Pinpoint the cell where the given text exists, returning its [x, y] midpoint coordinate. 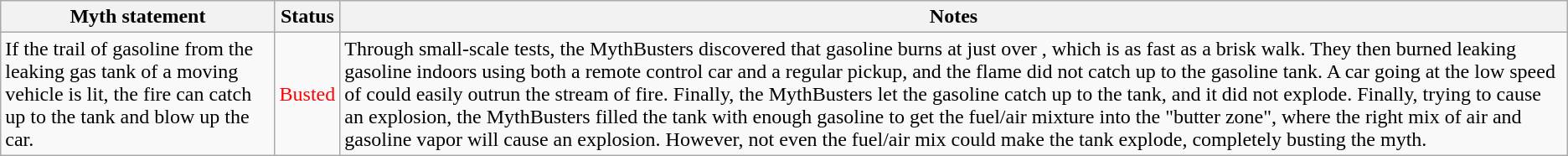
Myth statement [137, 17]
Status [307, 17]
Busted [307, 94]
If the trail of gasoline from the leaking gas tank of a moving vehicle is lit, the fire can catch up to the tank and blow up the car. [137, 94]
Notes [953, 17]
